For the text-containing cell, return its midpoint in (X, Y) coordinate format. 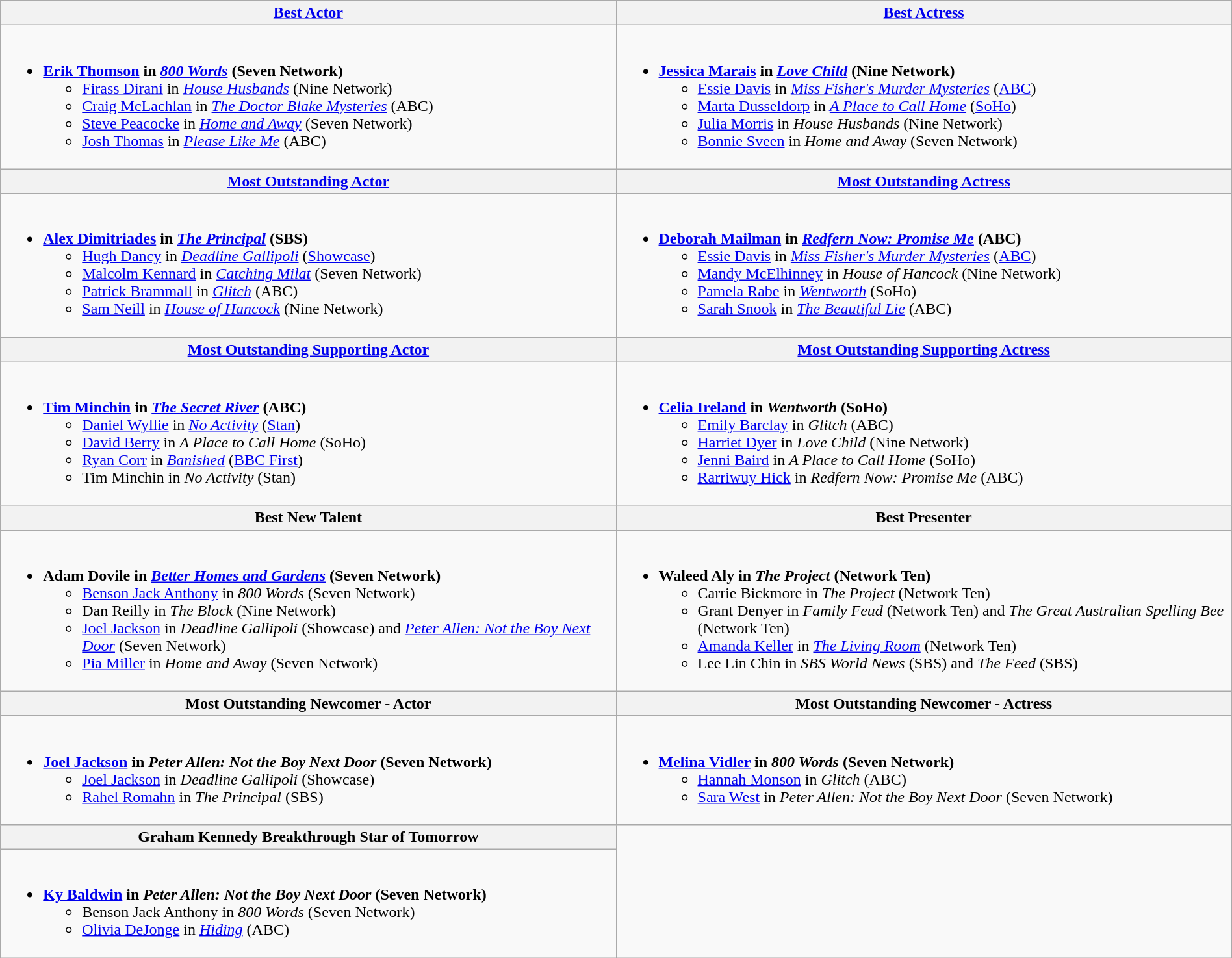
Most Outstanding Newcomer - Actor (308, 703)
Most Outstanding Supporting Actress (924, 349)
Best New Talent (308, 518)
Best Actress (924, 13)
Best Presenter (924, 518)
Most Outstanding Newcomer - Actress (924, 703)
Best Actor (308, 13)
Ky Baldwin in Peter Allen: Not the Boy Next Door (Seven Network)Benson Jack Anthony in 800 Words (Seven Network)Olivia DeJonge in Hiding (ABC) (308, 903)
Most Outstanding Actress (924, 181)
Most Outstanding Supporting Actor (308, 349)
Joel Jackson in Peter Allen: Not the Boy Next Door (Seven Network)Joel Jackson in Deadline Gallipoli (Showcase)Rahel Romahn in The Principal (SBS) (308, 770)
Melina Vidler in 800 Words (Seven Network)Hannah Monson in Glitch (ABC)Sara West in Peter Allen: Not the Boy Next Door (Seven Network) (924, 770)
Most Outstanding Actor (308, 181)
Graham Kennedy Breakthrough Star of Tomorrow (308, 837)
